Return the [x, y] coordinate for the center point of the cell that contains the specified text.  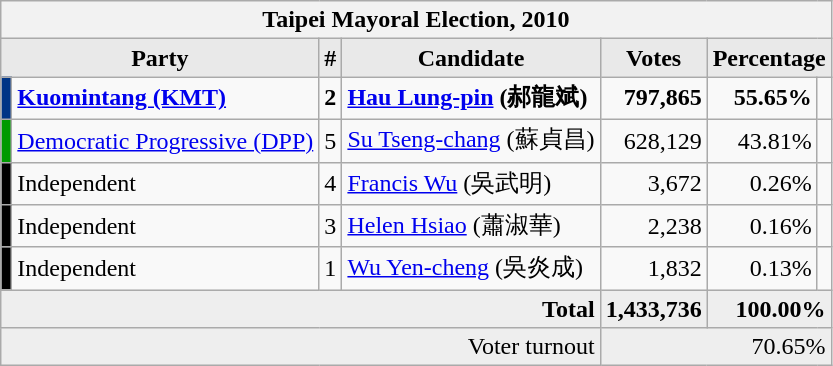
Votes [654, 58]
Su Tseng-chang (蘇貞昌) [471, 140]
70.65% [716, 347]
Candidate [471, 58]
2 [330, 98]
55.65% [762, 98]
43.81% [762, 140]
Wu Yen-cheng (吳炎成) [471, 268]
5 [330, 140]
3,672 [654, 184]
100.00% [769, 309]
3 [330, 226]
1,832 [654, 268]
2,238 [654, 226]
4 [330, 184]
1 [330, 268]
Francis Wu (吳武明) [471, 184]
Party [160, 58]
628,129 [654, 140]
Hau Lung-pin (郝龍斌) [471, 98]
Kuomintang (KMT) [166, 98]
0.26% [762, 184]
Total [300, 309]
Helen Hsiao (蕭淑華) [471, 226]
0.13% [762, 268]
0.16% [762, 226]
Taipei Mayoral Election, 2010 [416, 20]
Voter turnout [300, 347]
# [330, 58]
797,865 [654, 98]
Democratic Progressive (DPP) [166, 140]
Percentage [769, 58]
1,433,736 [654, 309]
